Locate the cell with the specified text and output its (X, Y) center coordinate. 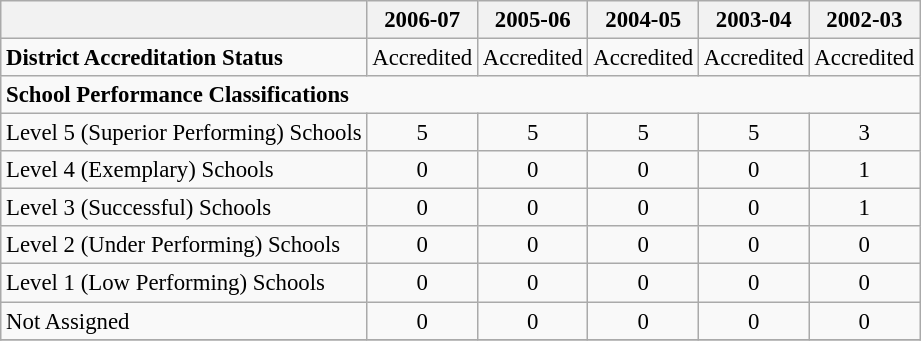
Level 2 (Under Performing) Schools (184, 245)
District Accreditation Status (184, 58)
Level 1 (Low Performing) Schools (184, 283)
Level 4 (Exemplary) Schools (184, 170)
2006-07 (422, 20)
2003-04 (754, 20)
3 (864, 133)
School Performance Classifications (460, 95)
2005-06 (532, 20)
Not Assigned (184, 321)
Level 3 (Successful) Schools (184, 208)
Level 5 (Superior Performing) Schools (184, 133)
2004-05 (644, 20)
2002-03 (864, 20)
